Extract the [X, Y] coordinate from the center of the cell holding the provided text.  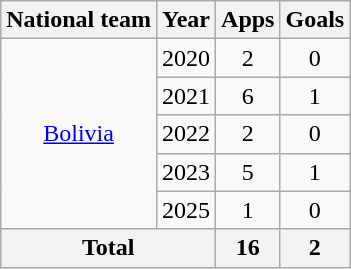
Total [108, 248]
2021 [186, 96]
5 [248, 172]
6 [248, 96]
Goals [315, 20]
16 [248, 248]
Apps [248, 20]
2023 [186, 172]
Bolivia [79, 134]
2025 [186, 210]
Year [186, 20]
National team [79, 20]
2022 [186, 134]
2020 [186, 58]
